Pinpoint the cell where the given text exists, returning its [X, Y] midpoint coordinate. 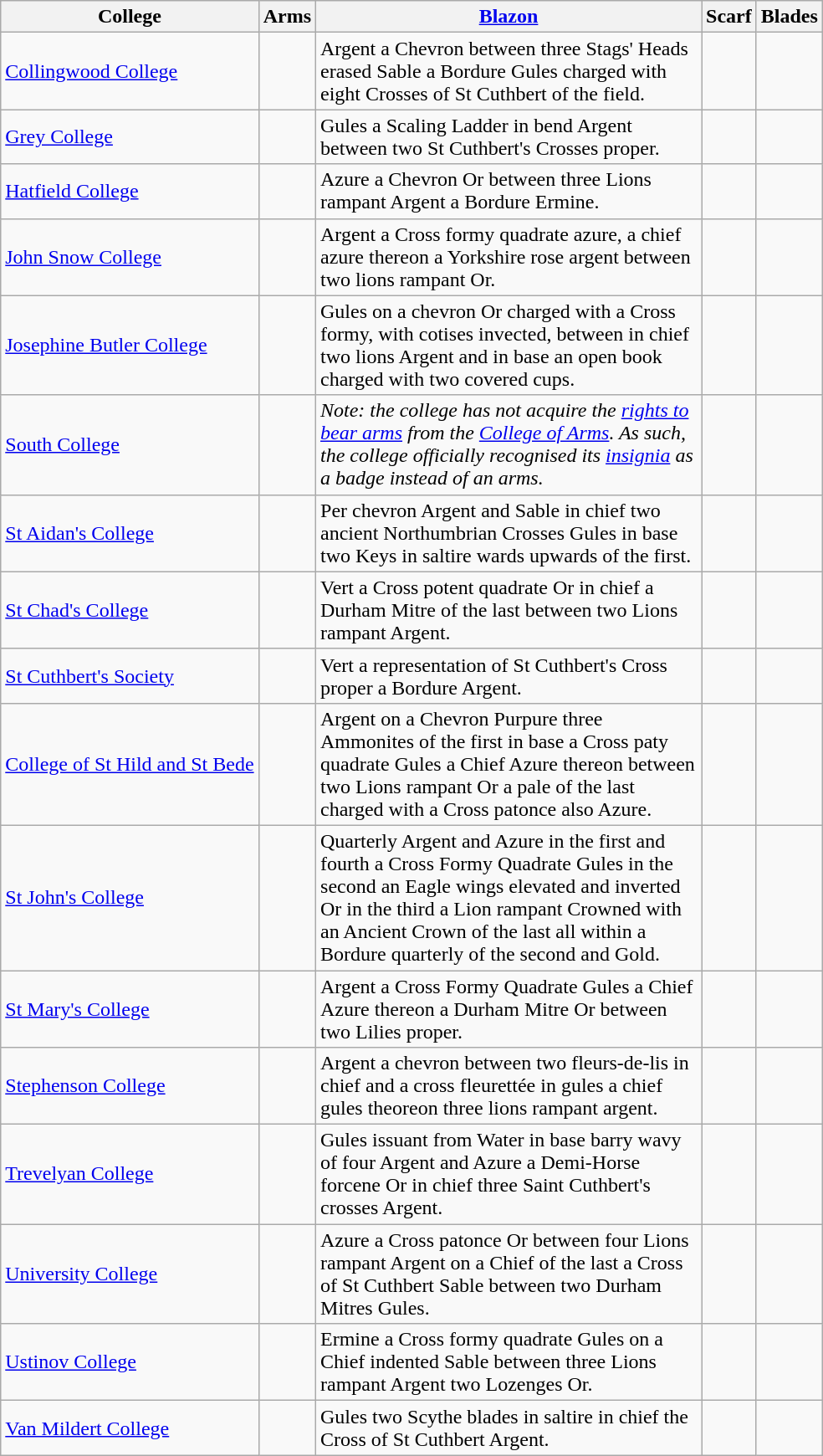
South College [130, 445]
Argent a Cross formy quadrate azure, a chief azure thereon a Yorkshire rose argent between two lions rampant Or. [509, 257]
Gules a Scaling Ladder in bend Argent between two St Cuthbert's Crosses proper. [509, 137]
Grey College [130, 137]
College of St Hild and St Bede [130, 764]
Per chevron Argent and Sable in chief two ancient Northumbrian Crosses Gules in base two Keys in saltire wards upwards of the first. [509, 533]
Argent a Cross Formy Quadrate Gules a Chief Azure thereon a Durham Mitre Or between two Lilies proper. [509, 1009]
St Mary's College [130, 1009]
Blazon [509, 17]
Vert a representation of St Cuthbert's Cross proper a Bordure Argent. [509, 676]
Argent a chevron between two fleurs-de-lis in chief and a cross fleurettée in gules a chief gules theoreon three lions rampant argent. [509, 1086]
College [130, 17]
Collingwood College [130, 71]
Argent a Chevron between three Stags' Heads erased Sable a Bordure Gules charged with eight Crosses of St Cuthbert of the field. [509, 71]
Azure a Cross patonce Or between four Lions rampant Argent on a Chief of the last a Cross of St Cuthbert Sable between two Durham Mitres Gules. [509, 1274]
St Aidan's College [130, 533]
Josephine Butler College [130, 345]
Van Mildert College [130, 1428]
Arms [287, 17]
John Snow College [130, 257]
St Chad's College [130, 610]
Gules issuant from Water in base barry wavy of four Argent and Azure a Demi-Horse forcene Or in chief three Saint Cuthbert's crosses Argent. [509, 1175]
Blades [790, 17]
Ustinov College [130, 1362]
Trevelyan College [130, 1175]
Stephenson College [130, 1086]
Gules two Scythe blades in saltire in chief the Cross of St Cuthbert Argent. [509, 1428]
University College [130, 1274]
Hatfield College [130, 191]
St Cuthbert's Society [130, 676]
Vert a Cross potent quadrate Or in chief a Durham Mitre of the last between two Lions rampant Argent. [509, 610]
Ermine a Cross formy quadrate Gules on a Chief indented Sable between three Lions rampant Argent two Lozenges Or. [509, 1362]
Azure a Chevron Or between three Lions rampant Argent a Bordure Ermine. [509, 191]
St John's College [130, 897]
Scarf [729, 17]
